Extract the [x, y] coordinate from the center of the cell holding the provided text.  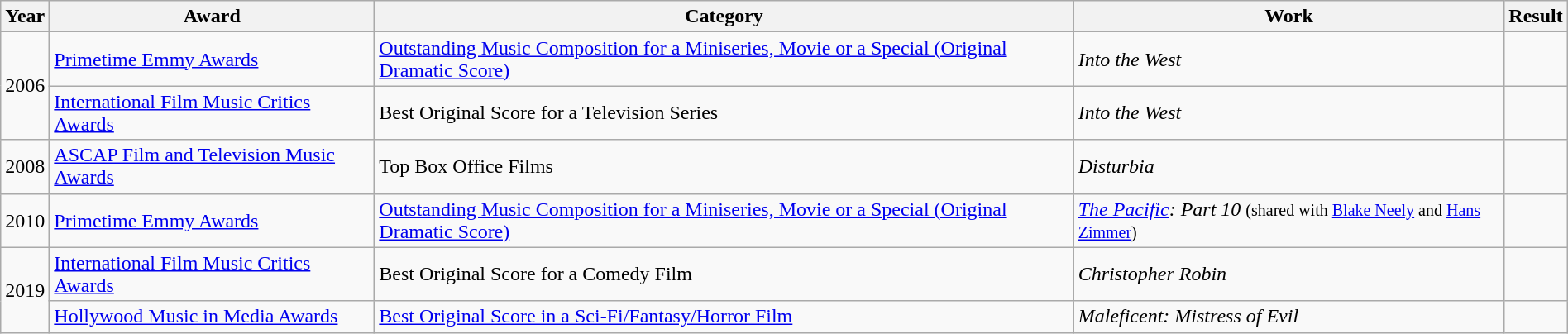
The Pacific: Part 10 (shared with Blake Neely and Hans Zimmer) [1288, 220]
Maleficent: Mistress of Evil [1288, 317]
2008 [25, 167]
2006 [25, 86]
Year [25, 17]
2019 [25, 289]
2010 [25, 220]
Best Original Score for a Comedy Film [724, 274]
Disturbia [1288, 167]
Best Original Score in a Sci-Fi/Fantasy/Horror Film [724, 317]
Top Box Office Films [724, 167]
Best Original Score for a Television Series [724, 112]
Hollywood Music in Media Awards [212, 317]
Result [1536, 17]
Work [1288, 17]
Category [724, 17]
Award [212, 17]
Christopher Robin [1288, 274]
ASCAP Film and Television Music Awards [212, 167]
